Return (X, Y) of the center of cell containing provided text 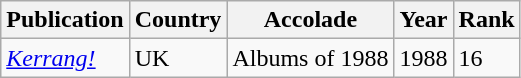
UK (178, 58)
Albums of 1988 (310, 58)
Accolade (310, 20)
16 (486, 58)
Kerrang! (65, 58)
Country (178, 20)
Rank (486, 20)
Publication (65, 20)
Year (424, 20)
1988 (424, 58)
